Locate the cell with the specified text and output its (x, y) center coordinate. 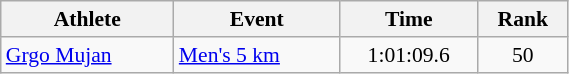
Time (409, 19)
Grgo Mujan (88, 55)
1:01:09.6 (409, 55)
Men's 5 km (257, 55)
Athlete (88, 19)
Event (257, 19)
Rank (523, 19)
50 (523, 55)
